Find where the given text appears and provide that cell's center as (x, y) coordinate. 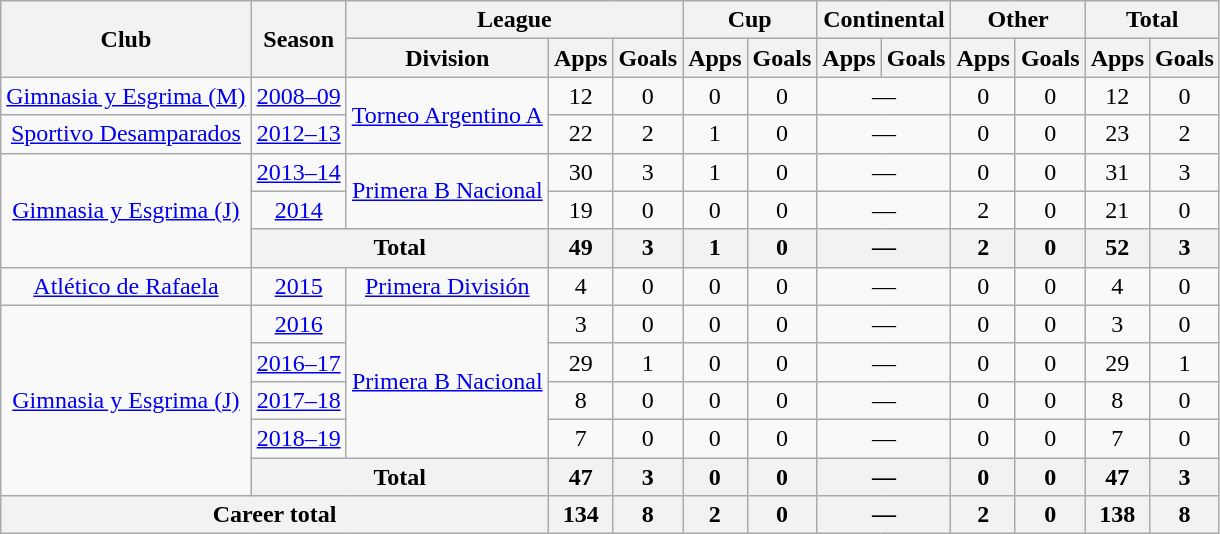
2018–19 (298, 438)
Gimnasia y Esgrima (M) (126, 96)
21 (1117, 210)
138 (1117, 515)
2013–14 (298, 172)
Sportivo Desamparados (126, 134)
134 (580, 515)
22 (580, 134)
Continental (884, 20)
Atlético de Rafaela (126, 286)
2017–18 (298, 400)
Primera División (447, 286)
Club (126, 39)
2014 (298, 210)
Torneo Argentino A (447, 115)
2008–09 (298, 96)
Cup (750, 20)
19 (580, 210)
23 (1117, 134)
Season (298, 39)
League (514, 20)
49 (580, 248)
31 (1117, 172)
Other (1018, 20)
Division (447, 58)
Career total (275, 515)
30 (580, 172)
2015 (298, 286)
2012–13 (298, 134)
52 (1117, 248)
2016 (298, 324)
2016–17 (298, 362)
